Pinpoint the cell where the given text exists, returning its [x, y] midpoint coordinate. 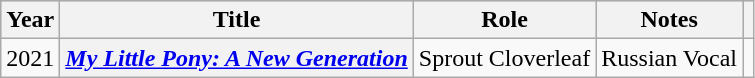
2021 [30, 58]
Role [504, 20]
Sprout Cloverleaf [504, 58]
My Little Pony: A New Generation [236, 58]
Title [236, 20]
Russian Vocal [670, 58]
Notes [670, 20]
Year [30, 20]
